Identify which cell holds the provided text, then report its [x, y] central coordinate. 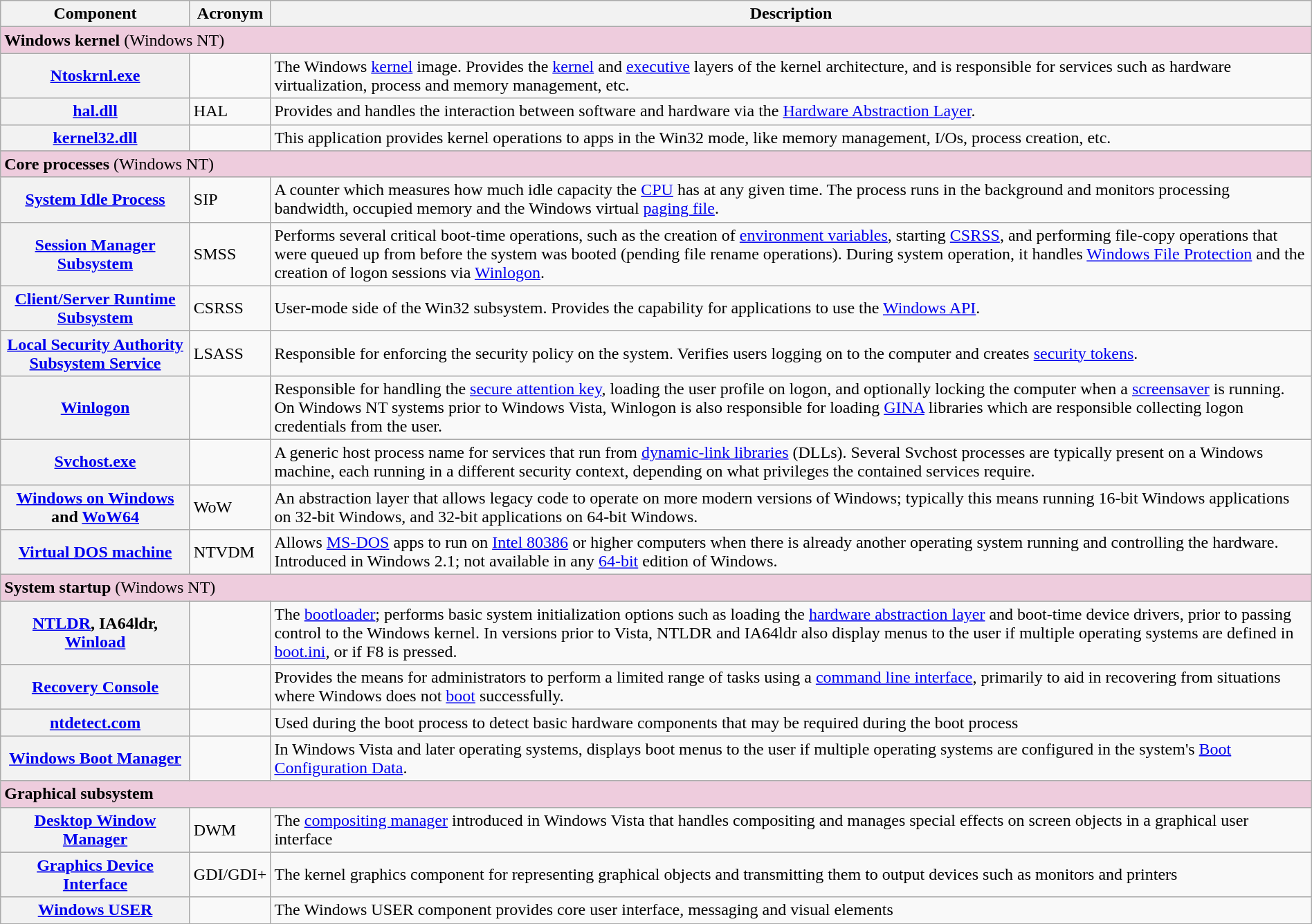
Windows USER [95, 910]
Description [791, 14]
Svchost.exe [95, 462]
NTLDR, IA64ldr, Winload [95, 633]
LSASS [230, 353]
System Idle Process [95, 199]
The Windows USER component provides core user interface, messaging and visual elements [791, 910]
SMSS [230, 254]
Responsible for enforcing the security policy on the system. Verifies users logging on to the computer and creates security tokens. [791, 353]
Graphical subsystem [656, 794]
NTVDM [230, 552]
SIP [230, 199]
Winlogon [95, 407]
hal.dll [95, 111]
System startup (Windows NT) [656, 588]
Client/Server Runtime Subsystem [95, 308]
Session Manager Subsystem [95, 254]
Windows kernel (Windows NT) [656, 40]
User-mode side of the Win32 subsystem. Provides the capability for applications to use the Windows API. [791, 308]
Provides and handles the interaction between software and hardware via the Hardware Abstraction Layer. [791, 111]
Windows on Windows and WoW64 [95, 506]
WoW [230, 506]
Recovery Console [95, 687]
kernel32.dll [95, 138]
GDI/GDI+ [230, 874]
This application provides kernel operations to apps in the Win32 mode, like memory management, I/Os, process creation, etc. [791, 138]
Desktop Window Manager [95, 830]
DWM [230, 830]
ntdetect.com [95, 723]
Graphics Device Interface [95, 874]
HAL [230, 111]
Used during the boot process to detect basic hardware components that may be required during the boot process [791, 723]
Component [95, 14]
Windows Boot Manager [95, 758]
Local Security Authority Subsystem Service [95, 353]
Core processes (Windows NT) [656, 164]
Ntoskrnl.exe [95, 76]
Acronym [230, 14]
Virtual DOS machine [95, 552]
The kernel graphics component for representing graphical objects and transmitting them to output devices such as monitors and printers [791, 874]
CSRSS [230, 308]
